For the text-containing cell, return its midpoint in [x, y] coordinate format. 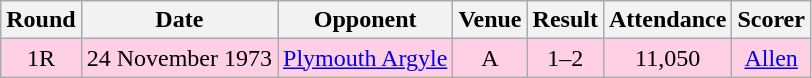
1–2 [565, 58]
1R [41, 58]
Result [565, 20]
A [490, 58]
Opponent [366, 20]
Plymouth Argyle [366, 58]
Attendance [667, 20]
24 November 1973 [179, 58]
Venue [490, 20]
Scorer [772, 20]
11,050 [667, 58]
Allen [772, 58]
Date [179, 20]
Round [41, 20]
